Identify which cell holds the provided text, then report its (X, Y) central coordinate. 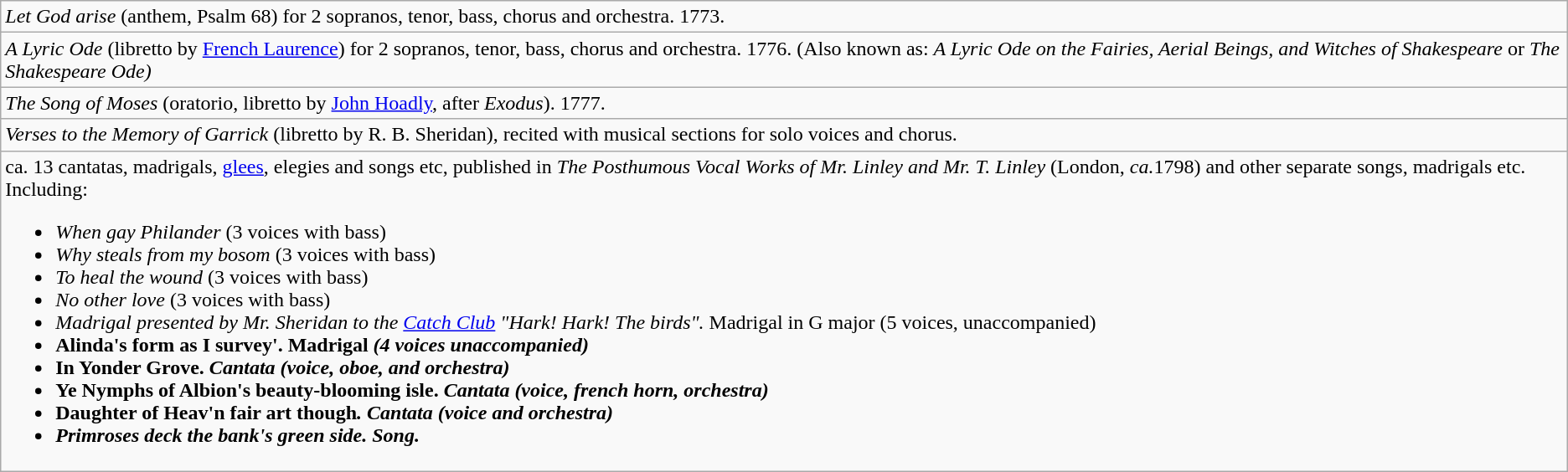
The Song of Moses (oratorio, libretto by John Hoadly, after Exodus). 1777. (784, 103)
Verses to the Memory of Garrick (libretto by R. B. Sheridan), recited with musical sections for solo voices and chorus. (784, 135)
Let God arise (anthem, Psalm 68) for 2 sopranos, tenor, bass, chorus and orchestra. 1773. (784, 17)
